Capture the cell that displays the provided text and extract its (x, y) central coordinate. 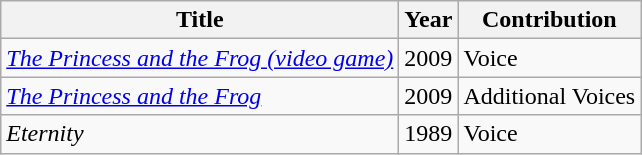
The Princess and the Frog (video game) (200, 58)
1989 (428, 134)
Title (200, 20)
Contribution (550, 20)
Eternity (200, 134)
Additional Voices (550, 96)
Year (428, 20)
The Princess and the Frog (200, 96)
